Find where the given text appears and provide that cell's center as [X, Y] coordinate. 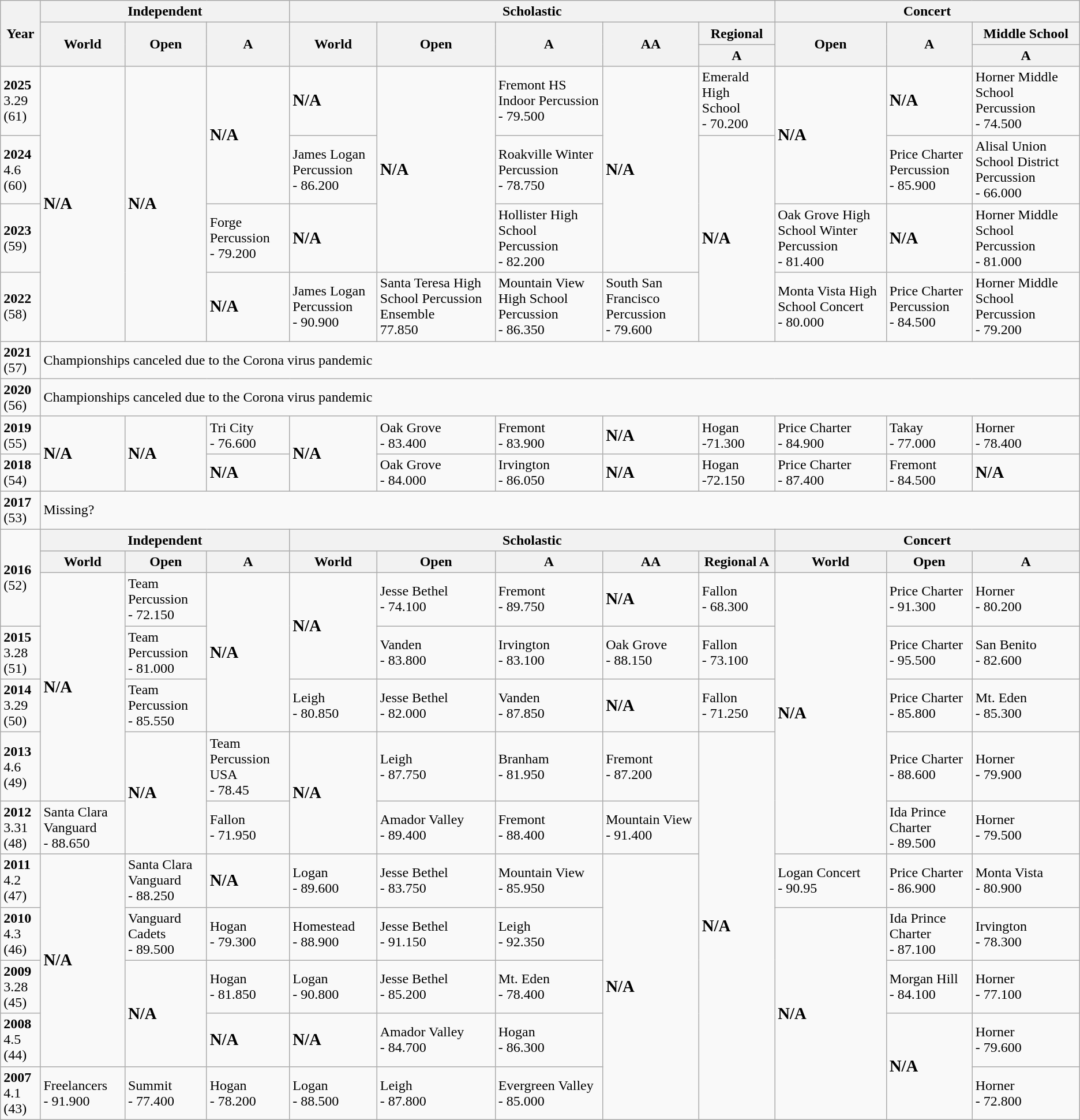
Amador Valley- 89.400 [436, 827]
Fremont- 83.900 [549, 435]
Horner Middle School Percussion- 74.500 [1026, 100]
Price Charter Percussion- 84.500 [929, 307]
Horner- 78.400 [1026, 435]
Regional [736, 33]
Mt. Eden- 78.400 [549, 987]
Mt. Eden- 85.300 [1026, 706]
Summit- 77.400 [166, 1093]
Fremont- 87.200 [651, 766]
Oak Grove- 88.150 [651, 653]
20244.6 (60) [21, 170]
Tri City- 76.600 [248, 435]
Ida Prince Charter- 87.100 [929, 934]
Oak Grove- 83.400 [436, 435]
James Logan Percussion- 86.200 [333, 170]
Leigh- 80.850 [333, 706]
Oak Grove High School Winter Percussion- 81.400 [831, 238]
Horner- 79.600 [1026, 1040]
Irvington- 83.100 [549, 653]
Hogan- 78.200 [248, 1093]
Jesse Bethel- 91.150 [436, 934]
Logan- 90.800 [333, 987]
Fremont- 89.750 [549, 600]
Price Charter- 87.400 [831, 472]
2021(57) [21, 360]
Monta Vista- 80.900 [1026, 881]
Monta Vista High School Concert- 80.000 [831, 307]
Hogan- 86.300 [549, 1040]
Price Charter- 85.800 [929, 706]
Morgan Hill- 84.100 [929, 987]
Price Charter- 84.900 [831, 435]
South San Francisco Percussion- 79.600 [651, 307]
20074.1 (43) [21, 1093]
20123.31 (48) [21, 827]
Price Charter- 86.900 [929, 881]
Logan- 89.600 [333, 881]
Homestead- 88.900 [333, 934]
Mountain View High School Percussion- 86.350 [549, 307]
Horner Middle School Percussion- 79.200 [1026, 307]
Leigh- 92.350 [549, 934]
Team Percussion- 72.150 [166, 600]
Roakville Winter Percussion- 78.750 [549, 170]
Price Charter- 88.600 [929, 766]
2019(55) [21, 435]
Fallon- 73.100 [736, 653]
Santa Teresa High School Percussion Ensemble77.850 [436, 307]
Team Percussion- 85.550 [166, 706]
Fremont- 88.400 [549, 827]
Irvington- 86.050 [549, 472]
Jesse Bethel- 85.200 [436, 987]
Fallon- 71.950 [248, 827]
San Benito- 82.600 [1026, 653]
Freelancers- 91.900 [83, 1093]
Alisal Union School District Percussion- 66.000 [1026, 170]
Middle School [1026, 33]
Emerald High School- 70.200 [736, 100]
20143.29 (50) [21, 706]
20153.28 (51) [21, 653]
Horner- 79.500 [1026, 827]
Price Charter- 95.500 [929, 653]
Vanden- 83.800 [436, 653]
Oak Grove- 84.000 [436, 472]
Leigh- 87.750 [436, 766]
Hogan-72.150 [736, 472]
Vanguard Cadets- 89.500 [166, 934]
Irvington- 78.300 [1026, 934]
Team Percussion USA- 78.45 [248, 766]
Team Percussion- 81.000 [166, 653]
Mountain View- 91.400 [651, 827]
Hogan- 81.850 [248, 987]
Horner- 79.900 [1026, 766]
Vanden- 87.850 [549, 706]
Branham- 81.950 [549, 766]
2023(59) [21, 238]
Horner Middle School Percussion- 81.000 [1026, 238]
Regional A [736, 562]
Fremont- 84.500 [929, 472]
Jesse Bethel- 74.100 [436, 600]
20093.28 (45) [21, 987]
Ida Prince Charter- 89.500 [929, 827]
Horner- 80.200 [1026, 600]
Horner- 77.100 [1026, 987]
Logan- 88.500 [333, 1093]
Year [21, 33]
20104.3 (46) [21, 934]
Horner- 72.800 [1026, 1093]
Jesse Bethel- 82.000 [436, 706]
Fremont HS Indoor Percussion- 79.500 [549, 100]
2022(58) [21, 307]
2020(56) [21, 397]
2016(52) [21, 577]
Logan Concert- 90.95 [831, 881]
Missing? [560, 510]
Jesse Bethel- 83.750 [436, 881]
Amador Valley- 84.700 [436, 1040]
20253.29 (61) [21, 100]
20114.2 (47) [21, 881]
Santa Clara Vanguard- 88.650 [83, 827]
Fallon- 71.250 [736, 706]
Mountain View- 85.950 [549, 881]
Takay- 77.000 [929, 435]
Fallon- 68.300 [736, 600]
20134.6 (49) [21, 766]
2018(54) [21, 472]
Price Charter Percussion- 85.900 [929, 170]
Forge Percussion- 79.200 [248, 238]
Hollister High School Percussion- 82.200 [549, 238]
Price Charter- 91.300 [929, 600]
Evergreen Valley- 85.000 [549, 1093]
Santa Clara Vanguard- 88.250 [166, 881]
James Logan Percussion- 90.900 [333, 307]
Hogan-71.300 [736, 435]
2017(53) [21, 510]
20084.5 (44) [21, 1040]
Hogan- 79.300 [248, 934]
Leigh- 87.800 [436, 1093]
